Identify which cell holds the provided text, then report its (X, Y) central coordinate. 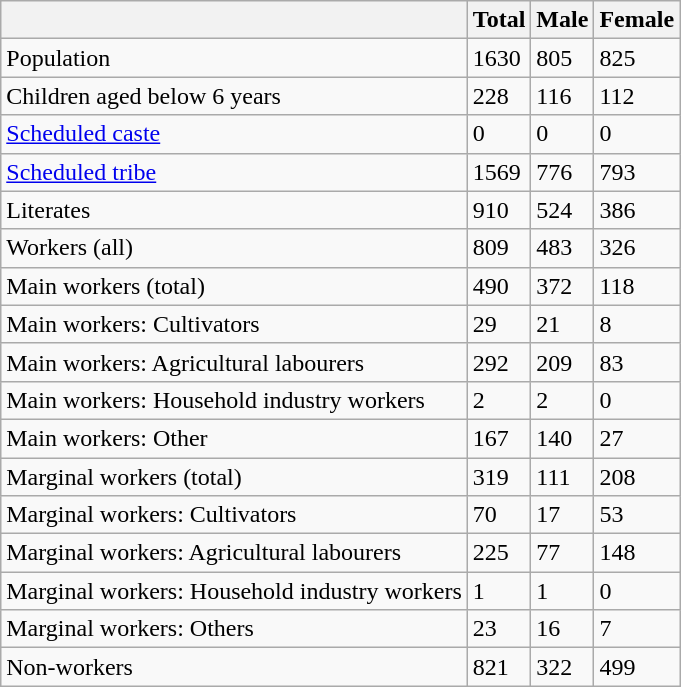
Female (637, 20)
322 (562, 667)
116 (562, 96)
209 (562, 362)
167 (499, 438)
825 (637, 58)
1569 (499, 172)
112 (637, 96)
7 (637, 629)
386 (637, 210)
Marginal workers: Household industry workers (234, 591)
809 (499, 248)
Scheduled tribe (234, 172)
Main workers: Cultivators (234, 324)
319 (499, 477)
524 (562, 210)
208 (637, 477)
Main workers (total) (234, 286)
776 (562, 172)
1630 (499, 58)
793 (637, 172)
Population (234, 58)
16 (562, 629)
292 (499, 362)
Total (499, 20)
77 (562, 553)
228 (499, 96)
148 (637, 553)
225 (499, 553)
111 (562, 477)
29 (499, 324)
805 (562, 58)
Scheduled caste (234, 134)
Children aged below 6 years (234, 96)
Male (562, 20)
490 (499, 286)
Marginal workers: Agricultural labourers (234, 553)
118 (637, 286)
Main workers: Agricultural labourers (234, 362)
8 (637, 324)
21 (562, 324)
326 (637, 248)
83 (637, 362)
821 (499, 667)
140 (562, 438)
Marginal workers: Others (234, 629)
Main workers: Other (234, 438)
Literates (234, 210)
17 (562, 515)
499 (637, 667)
Non-workers (234, 667)
70 (499, 515)
Workers (all) (234, 248)
910 (499, 210)
372 (562, 286)
23 (499, 629)
483 (562, 248)
53 (637, 515)
Marginal workers: Cultivators (234, 515)
Main workers: Household industry workers (234, 400)
Marginal workers (total) (234, 477)
27 (637, 438)
